Scan for the cell matching the given text and deliver its [x, y] coordinate at center. 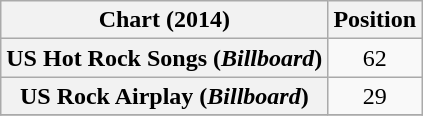
Position [375, 20]
Chart (2014) [164, 20]
US Hot Rock Songs (Billboard) [164, 58]
62 [375, 58]
29 [375, 96]
US Rock Airplay (Billboard) [164, 96]
